Pinpoint the cell where the given text exists, returning its [X, Y] midpoint coordinate. 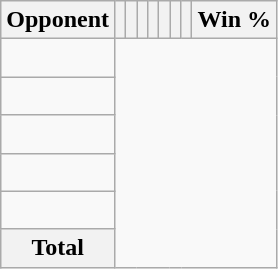
Total [58, 248]
Win % [234, 20]
Opponent [58, 20]
